Detect which cell encompasses the target text, then output its (x, y) center coordinate. 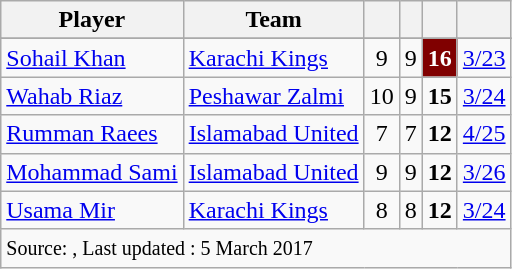
10 (382, 96)
Source: , Last updated : 5 March 2017 (256, 248)
4/25 (484, 134)
Sohail Khan (92, 58)
Mohammad Sami (92, 172)
Team (274, 20)
Usama Mir (92, 210)
16 (440, 58)
Peshawar Zalmi (274, 96)
3/26 (484, 172)
Wahab Riaz (92, 96)
15 (440, 96)
Player (92, 20)
Rumman Raees (92, 134)
3/23 (484, 58)
